Capture the cell that displays the provided text and extract its [x, y] central coordinate. 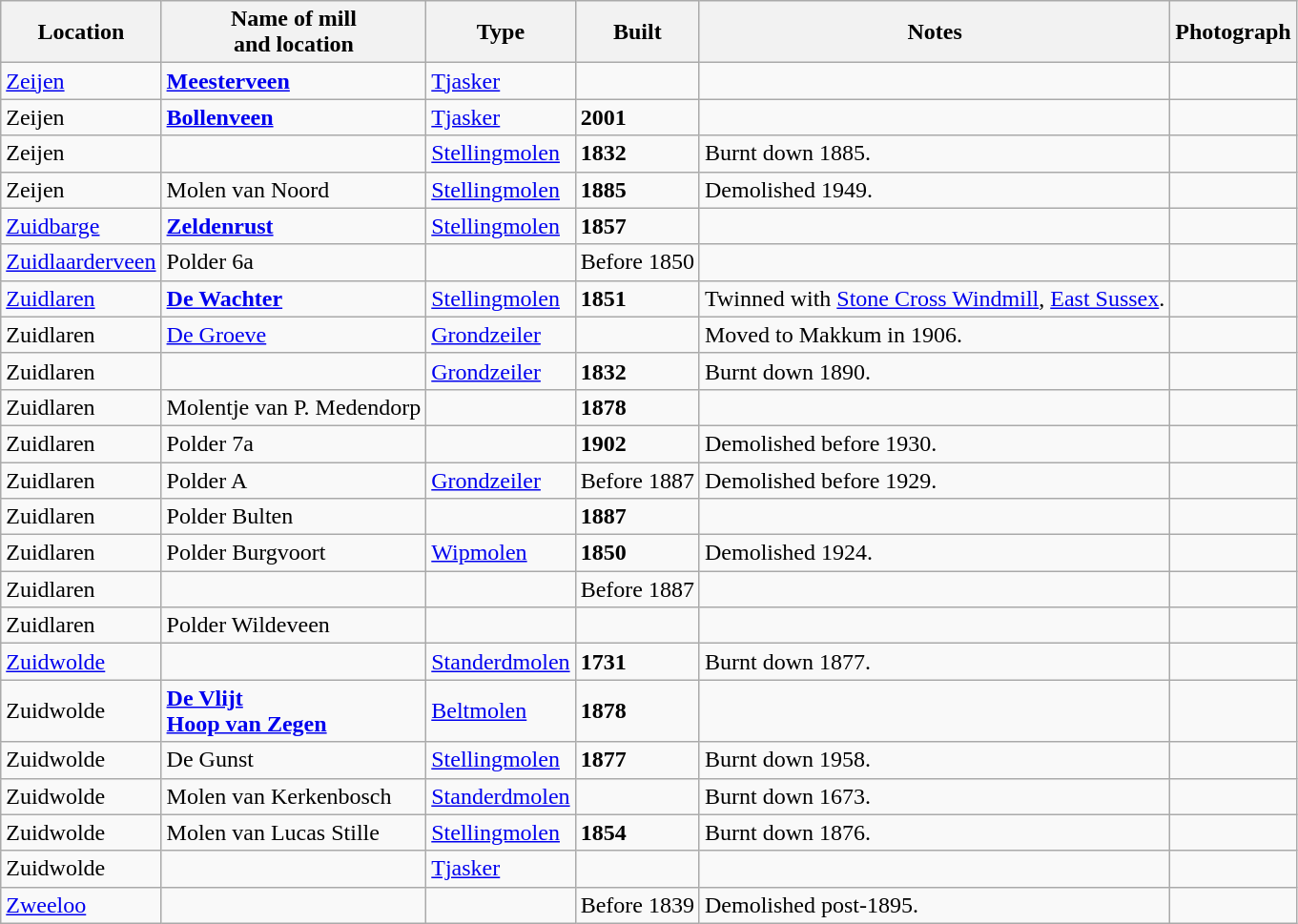
Burnt down 1876. [935, 832]
Location [81, 32]
Polder A [294, 480]
Polder 7a [294, 443]
Name of milland location [294, 32]
Burnt down 1877. [935, 662]
Zuidbarge [81, 226]
Meesterveen [294, 81]
Bollenveen [294, 117]
1731 [637, 662]
De Gunst [294, 760]
1902 [637, 443]
Burnt down 1890. [935, 371]
Molen van Kerkenbosch [294, 796]
De Groeve [294, 335]
Demolished before 1930. [935, 443]
Zeldenrust [294, 226]
Demolished 1924. [935, 553]
1887 [637, 517]
Type [501, 32]
Twinned with Stone Cross Windmill, East Sussex. [935, 298]
Polder 6a [294, 262]
Before 1839 [637, 905]
Burnt down 1885. [935, 154]
1857 [637, 226]
Demolished before 1929. [935, 480]
1854 [637, 832]
Photograph [1233, 32]
Notes [935, 32]
Burnt down 1673. [935, 796]
Polder Wildeveen [294, 626]
1885 [637, 190]
De Wachter [294, 298]
Burnt down 1958. [935, 760]
1851 [637, 298]
Molentje van P. Medendorp [294, 407]
Demolished 1949. [935, 190]
Polder Bulten [294, 517]
2001 [637, 117]
Zweeloo [81, 905]
Wipmolen [501, 553]
1850 [637, 553]
Built [637, 32]
Moved to Makkum in 1906. [935, 335]
Polder Burgvoort [294, 553]
1877 [637, 760]
Molen van Lucas Stille [294, 832]
Zuidlaarderveen [81, 262]
De VlijtHoop van Zegen [294, 711]
Demolished post-1895. [935, 905]
Before 1850 [637, 262]
Beltmolen [501, 711]
Molen van Noord [294, 190]
